Pinpoint the cell where the given text exists, returning its [x, y] midpoint coordinate. 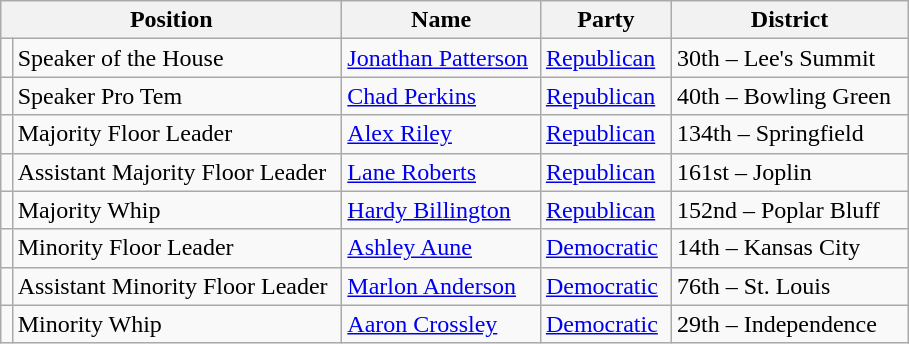
Jonathan Patterson [442, 58]
Lane Roberts [442, 172]
161st – Joplin [789, 172]
Party [606, 20]
Chad Perkins [442, 96]
152nd – Poplar Bluff [789, 210]
Majority Floor Leader [177, 134]
Assistant Majority Floor Leader [177, 172]
Alex Riley [442, 134]
30th – Lee's Summit [789, 58]
40th – Bowling Green [789, 96]
Minority Whip [177, 324]
Ashley Aune [442, 248]
Speaker Pro Tem [177, 96]
76th – St. Louis [789, 286]
Position [172, 20]
Minority Floor Leader [177, 248]
14th – Kansas City [789, 248]
Assistant Minority Floor Leader [177, 286]
Aaron Crossley [442, 324]
Speaker of the House [177, 58]
134th – Springfield [789, 134]
29th – Independence [789, 324]
District [789, 20]
Majority Whip [177, 210]
Name [442, 20]
Hardy Billington [442, 210]
Marlon Anderson [442, 286]
